Determine the [x, y] coordinate at the center of the cell enclosing the given text.  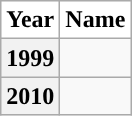
2010 [30, 96]
Year [30, 20]
1999 [30, 58]
Name [96, 20]
